Identify which cell holds the provided text, then report its [X, Y] central coordinate. 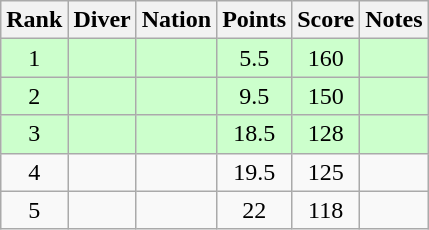
5 [34, 210]
118 [326, 210]
150 [326, 96]
22 [254, 210]
160 [326, 58]
19.5 [254, 172]
Notes [394, 20]
4 [34, 172]
18.5 [254, 134]
Points [254, 20]
125 [326, 172]
128 [326, 134]
Nation [176, 20]
Score [326, 20]
Diver [102, 20]
5.5 [254, 58]
3 [34, 134]
Rank [34, 20]
9.5 [254, 96]
1 [34, 58]
2 [34, 96]
